From the cell containing the given text, extract its center point as (X, Y) coordinate. 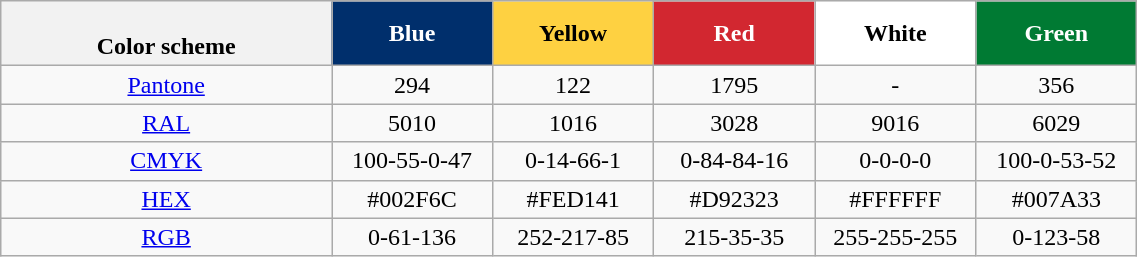
122 (574, 85)
5010 (412, 123)
0-84-84-16 (734, 161)
0-14-66-1 (574, 161)
Pantone (166, 85)
CMYK (166, 161)
255-255-255 (896, 237)
100-0-53-52 (1056, 161)
0-61-136 (412, 237)
- (896, 85)
1016 (574, 123)
1795 (734, 85)
0-123-58 (1056, 237)
Color scheme (166, 34)
Red (734, 34)
Blue (412, 34)
RAL (166, 123)
6029 (1056, 123)
0-0-0-0 (896, 161)
356 (1056, 85)
100-55-0-47 (412, 161)
9016 (896, 123)
#FED141 (574, 199)
#007A33 (1056, 199)
HEX (166, 199)
252-217-85 (574, 237)
#D92323 (734, 199)
Yellow (574, 34)
#FFFFFF (896, 199)
White (896, 34)
294 (412, 85)
215-35-35 (734, 237)
3028 (734, 123)
RGB (166, 237)
Green (1056, 34)
#002F6C (412, 199)
